Return [X, Y] of the center of cell containing provided text 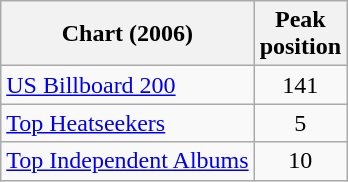
141 [300, 85]
Peakposition [300, 34]
US Billboard 200 [128, 85]
Top Heatseekers [128, 123]
Top Independent Albums [128, 161]
5 [300, 123]
10 [300, 161]
Chart (2006) [128, 34]
